Output the (x, y) coordinate of the center of the cell containing the given text.  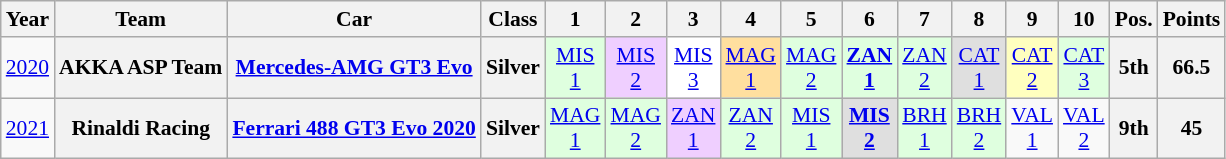
9 (1032, 19)
8 (980, 19)
Car (354, 19)
Class (513, 19)
Team (140, 19)
5 (812, 19)
6 (870, 19)
Year (28, 19)
AKKA ASP Team (140, 68)
2 (636, 19)
45 (1192, 128)
9th (1134, 128)
3 (693, 19)
Rinaldi Racing (140, 128)
2020 (28, 68)
Pos. (1134, 19)
CAT2 (1032, 68)
66.5 (1192, 68)
VAL 2 (1084, 128)
MIS3 (693, 68)
BRH1 (924, 128)
CAT3 (1084, 68)
7 (924, 19)
10 (1084, 19)
BRH2 (980, 128)
5th (1134, 68)
Points (1192, 19)
CAT1 (980, 68)
Mercedes-AMG GT3 Evo (354, 68)
1 (576, 19)
Ferrari 488 GT3 Evo 2020 (354, 128)
4 (750, 19)
2021 (28, 128)
VAL1 (1032, 128)
